For the text-containing cell, return its midpoint in (x, y) coordinate format. 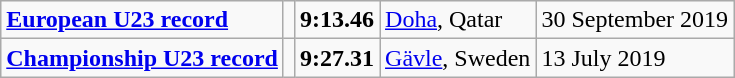
13 July 2019 (635, 58)
Gävle, Sweden (458, 58)
30 September 2019 (635, 20)
Championship U23 record (142, 58)
Doha, Qatar (458, 20)
9:27.31 (336, 58)
European U23 record (142, 20)
9:13.46 (336, 20)
